Locate the cell with the specified text and output its (x, y) center coordinate. 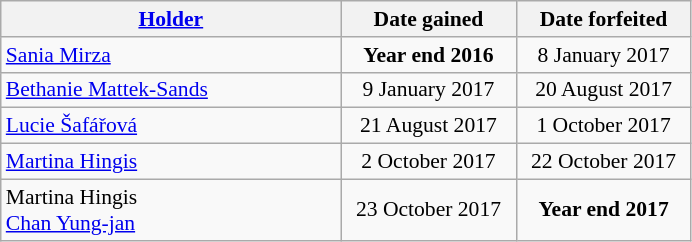
2 October 2017 (428, 162)
Martina Hingis (171, 162)
Martina Hingis Chan Yung-jan (171, 210)
Year end 2016 (428, 55)
22 October 2017 (604, 162)
Sania Mirza (171, 55)
Date gained (428, 19)
21 August 2017 (428, 126)
Date forfeited (604, 19)
Holder (171, 19)
8 January 2017 (604, 55)
Bethanie Mattek-Sands (171, 90)
Lucie Šafářová (171, 126)
9 January 2017 (428, 90)
1 October 2017 (604, 126)
20 August 2017 (604, 90)
Year end 2017 (604, 210)
23 October 2017 (428, 210)
